Determine the [X, Y] coordinate at the center of the cell enclosing the given text.  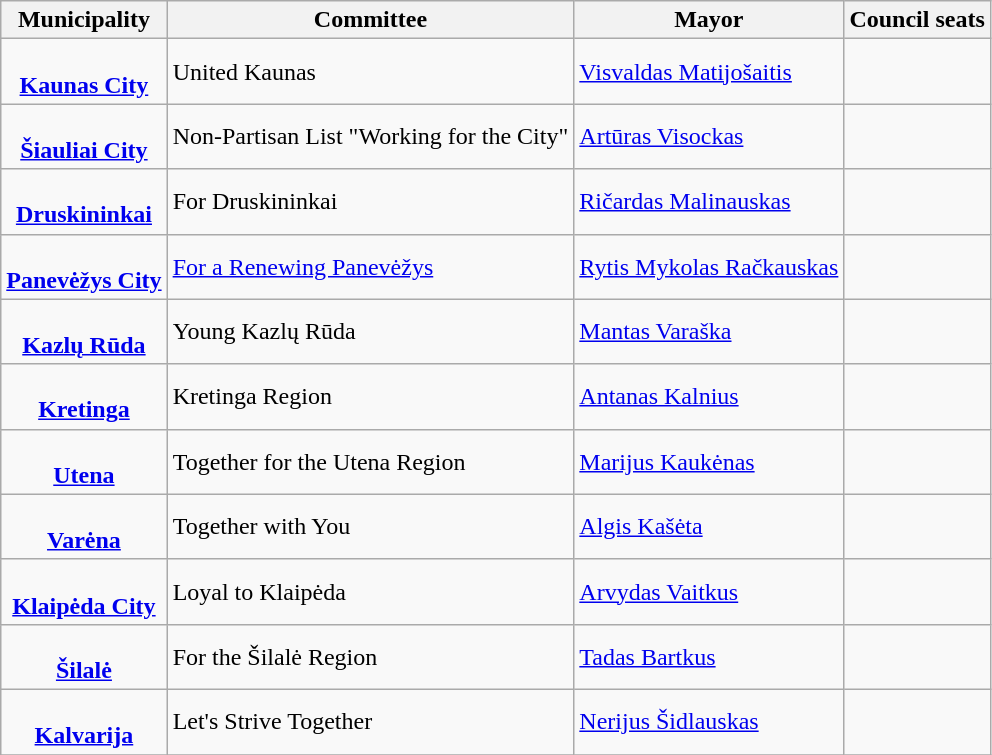
For the Šilalė Region [370, 656]
Antanas Kalnius [709, 396]
Druskininkai [84, 202]
Kaunas City [84, 72]
United Kaunas [370, 72]
Klaipėda City [84, 592]
Let's Strive Together [370, 722]
Committee [370, 20]
Marijus Kaukėnas [709, 462]
Nerijus Šidlauskas [709, 722]
Mantas Varaška [709, 332]
For a Renewing Panevėžys [370, 266]
Kretinga [84, 396]
Kazlų Rūda [84, 332]
Šiauliai City [84, 136]
Young Kazlų Rūda [370, 332]
Together for the Utena Region [370, 462]
Panevėžys City [84, 266]
Loyal to Klaipėda [370, 592]
Tadas Bartkus [709, 656]
Ričardas Malinauskas [709, 202]
Šilalė [84, 656]
Mayor [709, 20]
Kretinga Region [370, 396]
For Druskininkai [370, 202]
Arvydas Vaitkus [709, 592]
Council seats [917, 20]
Varėna [84, 526]
Visvaldas Matijošaitis [709, 72]
Non-Partisan List "Working for the City" [370, 136]
Together with You [370, 526]
Kalvarija [84, 722]
Municipality [84, 20]
Rytis Mykolas Račkauskas [709, 266]
Algis Kašėta [709, 526]
Utena [84, 462]
Artūras Visockas [709, 136]
